Provide the (x, y) coordinate of the cell's center where the given text is located.  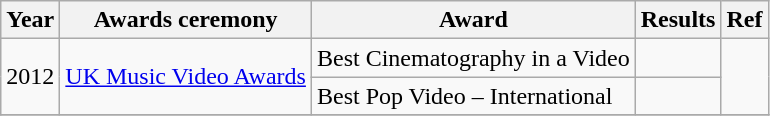
Year (30, 20)
UK Music Video Awards (186, 77)
2012 (30, 77)
Award (473, 20)
Awards ceremony (186, 20)
Best Pop Video – International (473, 96)
Best Cinematography in a Video (473, 58)
Ref (744, 20)
Results (678, 20)
